Find where the given text appears and provide that cell's center as (x, y) coordinate. 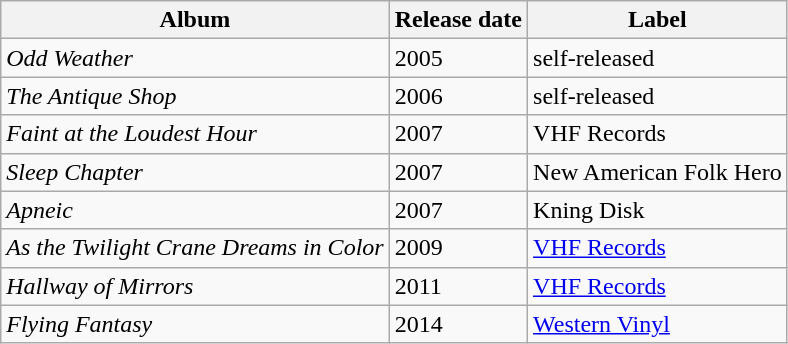
Sleep Chapter (195, 172)
Flying Fantasy (195, 324)
The Antique Shop (195, 96)
Odd Weather (195, 58)
Hallway of Mirrors (195, 286)
2006 (458, 96)
2011 (458, 286)
As the Twilight Crane Dreams in Color (195, 248)
New American Folk Hero (658, 172)
Release date (458, 20)
Western Vinyl (658, 324)
2005 (458, 58)
Apneic (195, 210)
Kning Disk (658, 210)
2014 (458, 324)
2009 (458, 248)
Faint at the Loudest Hour (195, 134)
Album (195, 20)
Label (658, 20)
